Scan for the cell matching the given text and deliver its [x, y] coordinate at center. 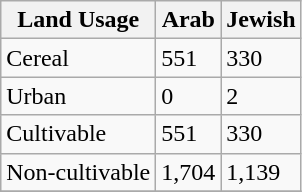
Land Usage [78, 20]
Jewish [261, 20]
Urban [78, 96]
Non-cultivable [78, 172]
1,139 [261, 172]
Cereal [78, 58]
0 [188, 96]
1,704 [188, 172]
Arab [188, 20]
2 [261, 96]
Cultivable [78, 134]
